For the text-containing cell, return its midpoint in (X, Y) coordinate format. 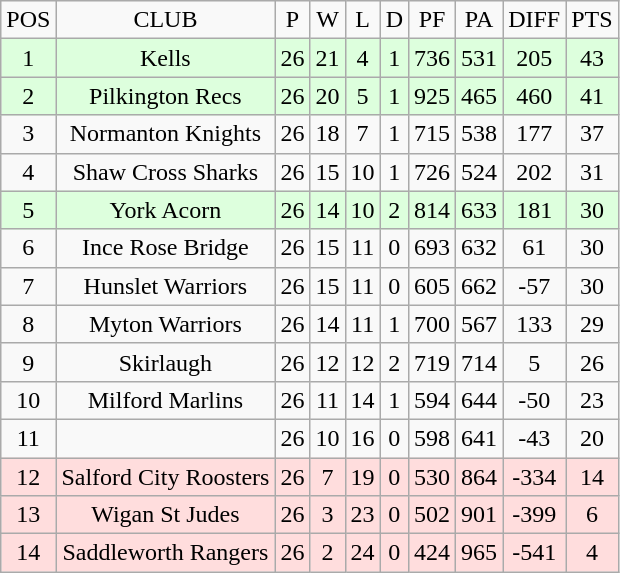
PTS (592, 20)
700 (432, 324)
21 (328, 58)
16 (362, 438)
Kells (166, 58)
Pilkington Recs (166, 96)
York Acorn (166, 210)
W (328, 20)
POS (28, 20)
13 (28, 515)
Milford Marlins (166, 400)
644 (480, 400)
901 (480, 515)
-399 (534, 515)
598 (432, 438)
814 (432, 210)
CLUB (166, 20)
Saddleworth Rangers (166, 553)
PF (432, 20)
D (394, 20)
632 (480, 248)
965 (480, 553)
531 (480, 58)
8 (28, 324)
465 (480, 96)
-57 (534, 286)
Myton Warriors (166, 324)
538 (480, 134)
726 (432, 172)
719 (432, 362)
9 (28, 362)
L (362, 20)
P (292, 20)
715 (432, 134)
19 (362, 477)
Ince Rose Bridge (166, 248)
177 (534, 134)
37 (592, 134)
Salford City Roosters (166, 477)
205 (534, 58)
605 (432, 286)
61 (534, 248)
-334 (534, 477)
-50 (534, 400)
Wigan St Judes (166, 515)
Shaw Cross Sharks (166, 172)
530 (432, 477)
29 (592, 324)
133 (534, 324)
524 (480, 172)
202 (534, 172)
-43 (534, 438)
24 (362, 553)
714 (480, 362)
864 (480, 477)
641 (480, 438)
424 (432, 553)
633 (480, 210)
662 (480, 286)
Hunslet Warriors (166, 286)
Skirlaugh (166, 362)
567 (480, 324)
181 (534, 210)
18 (328, 134)
-541 (534, 553)
736 (432, 58)
502 (432, 515)
41 (592, 96)
594 (432, 400)
460 (534, 96)
925 (432, 96)
693 (432, 248)
43 (592, 58)
31 (592, 172)
PA (480, 20)
DIFF (534, 20)
Normanton Knights (166, 134)
